Return the (X, Y) coordinate for the center point of the cell that contains the specified text.  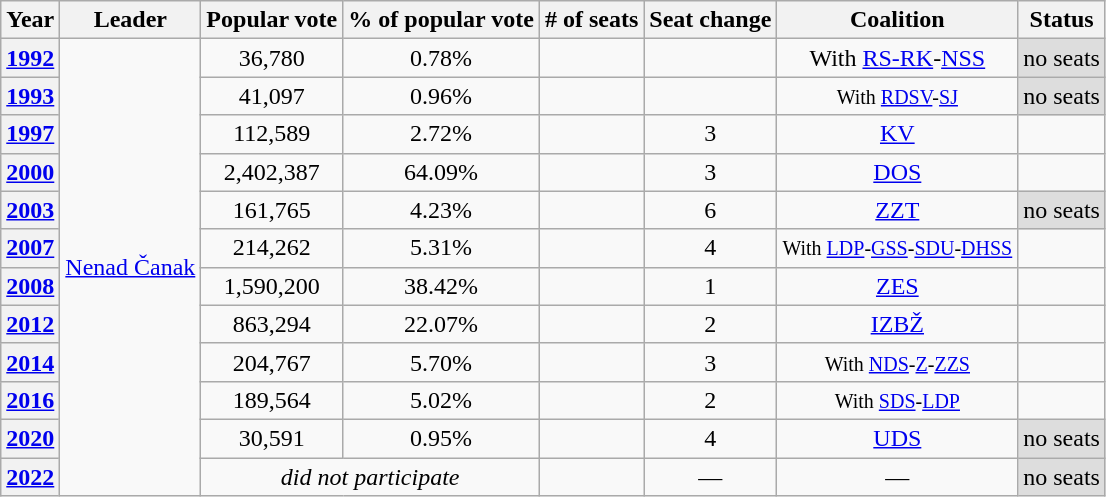
% of popular vote (442, 20)
2.72% (442, 134)
5.70% (442, 362)
# of seats (591, 20)
30,591 (272, 438)
Leader (130, 20)
With NDS-Z-ZZS (898, 362)
2012 (30, 324)
204,767 (272, 362)
2016 (30, 400)
Nenad Čanak (130, 268)
With RDSV-SJ (898, 96)
22.07% (442, 324)
ZZT (898, 210)
5.31% (442, 248)
0.78% (442, 58)
KV (898, 134)
161,765 (272, 210)
2,402,387 (272, 172)
64.09% (442, 172)
1,590,200 (272, 286)
With LDP-GSS-SDU-DHSS (898, 248)
Popular vote (272, 20)
Coalition (898, 20)
With SDS-LDP (898, 400)
214,262 (272, 248)
ZES (898, 286)
0.95% (442, 438)
2008 (30, 286)
38.42% (442, 286)
With RS-RK-NSS (898, 58)
112,589 (272, 134)
41,097 (272, 96)
Status (1062, 20)
1993 (30, 96)
5.02% (442, 400)
2003 (30, 210)
1 (710, 286)
2007 (30, 248)
36,780 (272, 58)
DOS (898, 172)
189,564 (272, 400)
1992 (30, 58)
2020 (30, 438)
2014 (30, 362)
1997 (30, 134)
did not participate (370, 477)
UDS (898, 438)
Seat change (710, 20)
IZBŽ (898, 324)
863,294 (272, 324)
4.23% (442, 210)
6 (710, 210)
Year (30, 20)
2000 (30, 172)
2022 (30, 477)
0.96% (442, 96)
